For the text-containing cell, return its midpoint in (x, y) coordinate format. 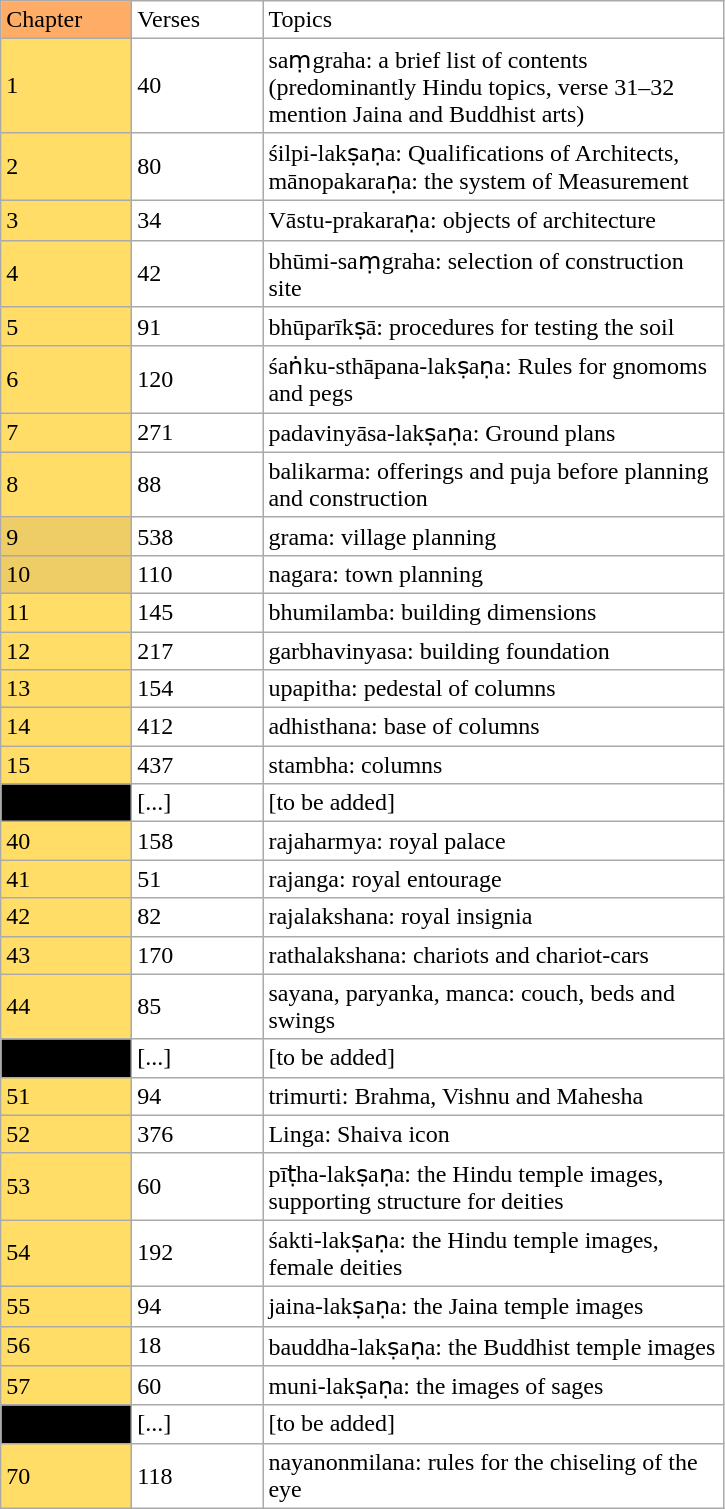
muni-lakṣaṇa: the images of sages (494, 1386)
118 (198, 1476)
55 (66, 1306)
nayanonmilana: rules for the chiseling of the eye (494, 1476)
217 (198, 651)
13 (66, 689)
2 (66, 166)
Vāstu-prakaraṇa: objects of architecture (494, 220)
437 (198, 765)
1 (66, 86)
41 (66, 879)
538 (198, 536)
56 (66, 1346)
12 (66, 651)
7 (66, 433)
10 (66, 574)
70 (66, 1476)
sayana, paryanka, manca: couch, beds and swings (494, 1006)
4 (66, 274)
6 (66, 380)
grama: village planning (494, 536)
trimurti: Brahma, Vishnu and Mahesha (494, 1096)
120 (198, 380)
padavinyāsa-lakṣaṇa: Ground plans (494, 433)
balikarma: offerings and puja before planning and construction (494, 484)
adhisthana: base of columns (494, 727)
bhumilamba: building dimensions (494, 612)
80 (198, 166)
11 (66, 612)
rajaharmya: royal palace (494, 841)
43 (66, 955)
110 (198, 574)
53 (66, 1186)
18 (198, 1346)
garbhavinyasa: building foundation (494, 651)
170 (198, 955)
57 (66, 1386)
rathalakshana: chariots and chariot-cars (494, 955)
271 (198, 433)
jaina-lakṣaṇa: the Jaina temple images (494, 1306)
śaṅku-sthāpana-lakṣaṇa: Rules for gnomoms and pegs (494, 380)
bauddha-lakṣaṇa: the Buddhist temple images (494, 1346)
34 (198, 220)
88 (198, 484)
5 (66, 327)
192 (198, 1254)
śilpi-lakṣaṇa: Qualifications of Architects, mānopakaraṇa: the system of Measurement (494, 166)
nagara: town planning (494, 574)
158 (198, 841)
upapitha: pedestal of columns (494, 689)
82 (198, 917)
54 (66, 1254)
rajalakshana: royal insignia (494, 917)
14 (66, 727)
rajanga: royal entourage (494, 879)
91 (198, 327)
145 (198, 612)
376 (198, 1134)
15 (66, 765)
stambha: columns (494, 765)
Linga: Shaiva icon (494, 1134)
bhūparīkṣā: procedures for testing the soil (494, 327)
154 (198, 689)
52 (66, 1134)
pīṭha-lakṣaṇa: the Hindu temple images, supporting structure for deities (494, 1186)
9 (66, 536)
saṃgraha: a brief list of contents (predominantly Hindu topics, verse 31–32 mention Jaina and Buddhist arts) (494, 86)
Verses (198, 20)
śakti-lakṣaṇa: the Hindu temple images, female deities (494, 1254)
3 (66, 220)
8 (66, 484)
44 (66, 1006)
Topics (494, 20)
Chapter (66, 20)
412 (198, 727)
bhūmi-saṃgraha: selection of construction site (494, 274)
85 (198, 1006)
